Provide the (X, Y) coordinate of the cell's center where the given text is located.  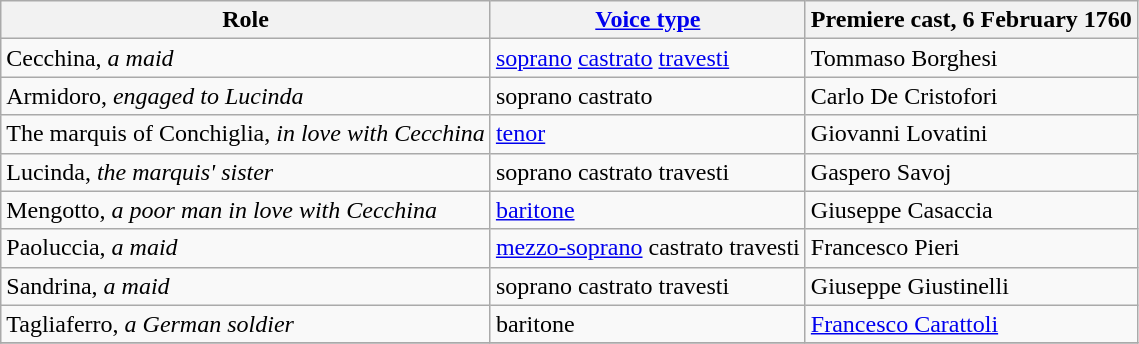
Giuseppe Casaccia (971, 210)
Armidoro, engaged to Lucinda (246, 96)
Lucinda, the marquis' sister (246, 172)
The marquis of Conchiglia, in love with Cecchina (246, 134)
mezzo-soprano castrato travesti (648, 248)
Tagliaferro, a German soldier (246, 324)
Giuseppe Giustinelli (971, 286)
soprano castrato (648, 96)
Tommaso Borghesi (971, 58)
Sandrina, a maid (246, 286)
Francesco Carattoli (971, 324)
Premiere cast, 6 February 1760 (971, 20)
tenor (648, 134)
Francesco Pieri (971, 248)
Mengotto, a poor man in love with Cecchina (246, 210)
Gaspero Savoj (971, 172)
Cecchina, a maid (246, 58)
Paoluccia, a maid (246, 248)
Voice type (648, 20)
Carlo De Cristofori (971, 96)
Role (246, 20)
Giovanni Lovatini (971, 134)
